Determine the [x, y] coordinate at the center of the cell enclosing the given text.  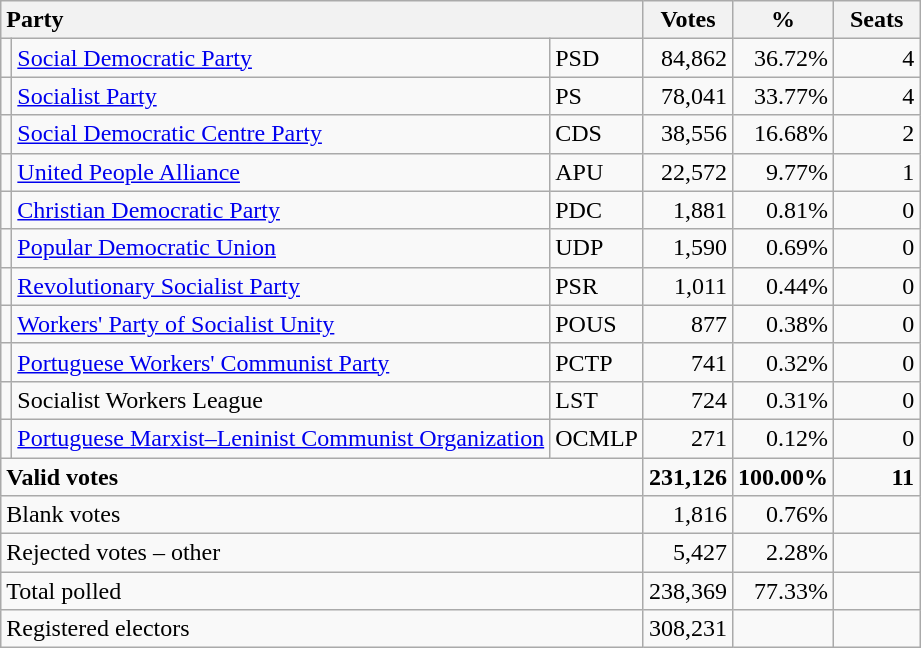
724 [688, 400]
Blank votes [322, 515]
Valid votes [322, 477]
5,427 [688, 553]
Portuguese Marxist–Leninist Communist Organization [281, 438]
78,041 [688, 96]
741 [688, 362]
0.32% [784, 362]
Social Democratic Centre Party [281, 134]
CDS [597, 134]
0.12% [784, 438]
Registered electors [322, 629]
16.68% [784, 134]
0.38% [784, 324]
77.33% [784, 591]
0.44% [784, 286]
Socialist Party [281, 96]
0.81% [784, 210]
100.00% [784, 477]
2 [877, 134]
PSR [597, 286]
38,556 [688, 134]
PDC [597, 210]
1,816 [688, 515]
Seats [877, 20]
271 [688, 438]
Christian Democratic Party [281, 210]
0.76% [784, 515]
36.72% [784, 58]
Rejected votes – other [322, 553]
33.77% [784, 96]
Socialist Workers League [281, 400]
LST [597, 400]
1,881 [688, 210]
238,369 [688, 591]
0.31% [784, 400]
Party [322, 20]
231,126 [688, 477]
9.77% [784, 172]
POUS [597, 324]
1,590 [688, 248]
PSD [597, 58]
22,572 [688, 172]
2.28% [784, 553]
1,011 [688, 286]
% [784, 20]
84,862 [688, 58]
Workers' Party of Socialist Unity [281, 324]
Votes [688, 20]
0.69% [784, 248]
OCMLP [597, 438]
1 [877, 172]
877 [688, 324]
Social Democratic Party [281, 58]
Popular Democratic Union [281, 248]
UDP [597, 248]
Portuguese Workers' Communist Party [281, 362]
APU [597, 172]
PCTP [597, 362]
Revolutionary Socialist Party [281, 286]
Total polled [322, 591]
PS [597, 96]
308,231 [688, 629]
United People Alliance [281, 172]
11 [877, 477]
